Extract the [X, Y] coordinate from the center of the cell holding the provided text.  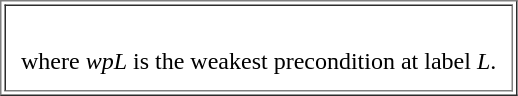
where wpL is the weakest precondition at label L. [258, 48]
